Return the [X, Y] coordinate for the center point of the cell that contains the specified text.  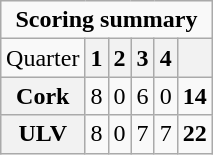
Quarter [43, 58]
Cork [43, 96]
2 [120, 58]
4 [166, 58]
Scoring summary [107, 20]
22 [194, 134]
14 [194, 96]
6 [142, 96]
3 [142, 58]
ULV [43, 134]
1 [96, 58]
